Capture the cell that displays the provided text and extract its (x, y) central coordinate. 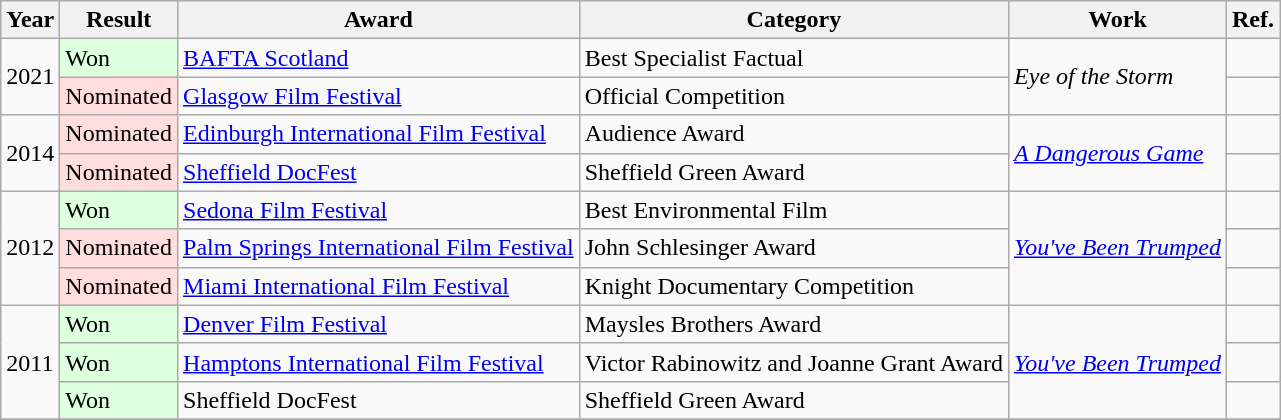
2011 (30, 362)
Victor Rabinowitz and Joanne Grant Award (794, 362)
Result (119, 20)
Edinburgh International Film Festival (379, 134)
A Dangerous Game (1118, 153)
Hamptons International Film Festival (379, 362)
BAFTA Scotland (379, 58)
Sedona Film Festival (379, 210)
Denver Film Festival (379, 324)
2021 (30, 77)
2012 (30, 248)
Audience Award (794, 134)
2014 (30, 153)
Best Specialist Factual (794, 58)
Best Environmental Film (794, 210)
Glasgow Film Festival (379, 96)
Knight Documentary Competition (794, 286)
Category (794, 20)
Work (1118, 20)
Maysles Brothers Award (794, 324)
John Schlesinger Award (794, 248)
Year (30, 20)
Miami International Film Festival (379, 286)
Eye of the Storm (1118, 77)
Official Competition (794, 96)
Ref. (1254, 20)
Palm Springs International Film Festival (379, 248)
Award (379, 20)
